Find where the given text appears and provide that cell's center as (X, Y) coordinate. 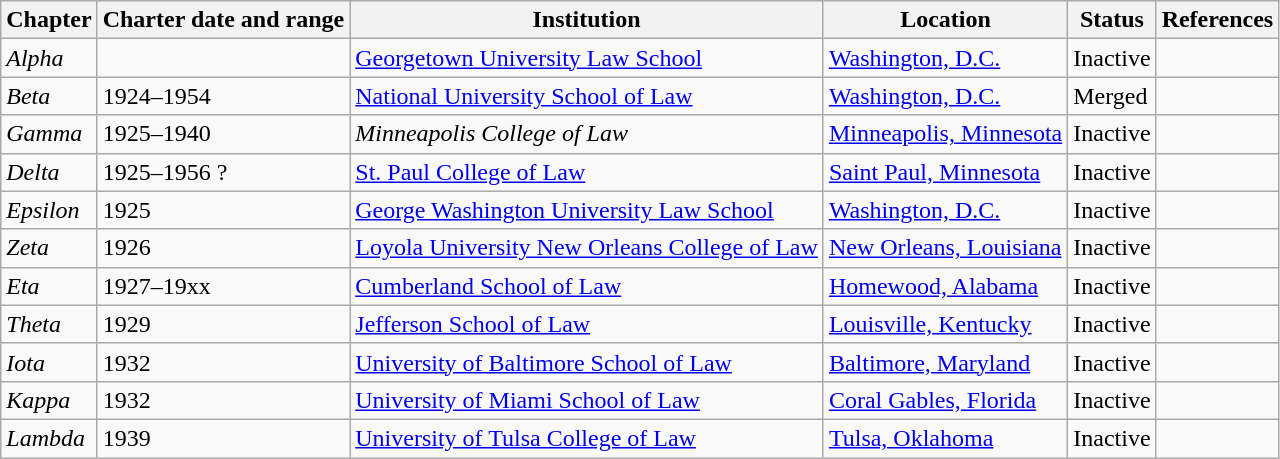
Kappa (49, 400)
Minneapolis College of Law (587, 134)
Beta (49, 96)
Minneapolis, Minnesota (945, 134)
St. Paul College of Law (587, 172)
1924–1954 (224, 96)
Merged (1112, 96)
1939 (224, 438)
Status (1112, 20)
National University School of Law (587, 96)
Iota (49, 362)
Theta (49, 324)
Zeta (49, 248)
Charter date and range (224, 20)
1927–19xx (224, 286)
Tulsa, Oklahoma (945, 438)
Epsilon (49, 210)
Eta (49, 286)
Institution (587, 20)
1925–1940 (224, 134)
Saint Paul, Minnesota (945, 172)
George Washington University Law School (587, 210)
Chapter (49, 20)
1929 (224, 324)
Louisville, Kentucky (945, 324)
Gamma (49, 134)
References (1218, 20)
Georgetown University Law School (587, 58)
University of Tulsa College of Law (587, 438)
Homewood, Alabama (945, 286)
Alpha (49, 58)
Loyola University New Orleans College of Law (587, 248)
Cumberland School of Law (587, 286)
University of Baltimore School of Law (587, 362)
New Orleans, Louisiana (945, 248)
Coral Gables, Florida (945, 400)
1926 (224, 248)
1925–1956 ? (224, 172)
Lambda (49, 438)
University of Miami School of Law (587, 400)
Baltimore, Maryland (945, 362)
1925 (224, 210)
Delta (49, 172)
Jefferson School of Law (587, 324)
Location (945, 20)
